Return the [x, y] coordinate for the center point of the cell that contains the specified text.  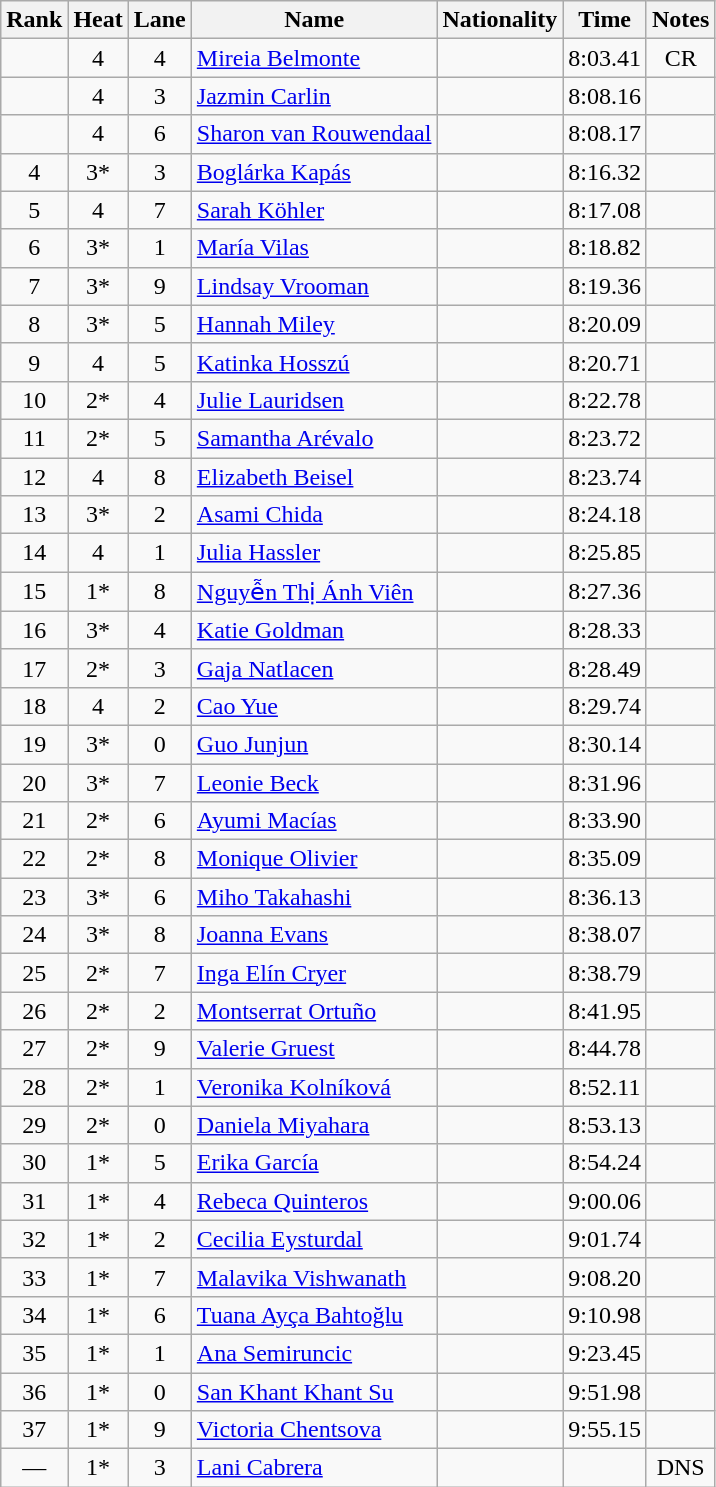
8:41.95 [605, 1011]
8:03.41 [605, 58]
13 [34, 515]
29 [34, 1125]
8:20.71 [605, 362]
8:25.85 [605, 553]
Elizabeth Beisel [314, 477]
8:22.78 [605, 400]
Tuana Ayça Bahtoğlu [314, 1315]
Valerie Gruest [314, 1049]
16 [34, 630]
Mireia Belmonte [314, 58]
8:19.36 [605, 286]
8:38.79 [605, 973]
Name [314, 20]
8:28.33 [605, 630]
Julie Lauridsen [314, 400]
Gaja Natlacen [314, 668]
8:16.32 [605, 172]
María Vilas [314, 248]
37 [34, 1430]
8:20.09 [605, 324]
8:52.11 [605, 1087]
9:10.98 [605, 1315]
28 [34, 1087]
18 [34, 706]
31 [34, 1201]
15 [34, 592]
8:30.14 [605, 744]
Jazmin Carlin [314, 96]
Hannah Miley [314, 324]
Veronika Kolníková [314, 1087]
Cecilia Eysturdal [314, 1239]
23 [34, 897]
Inga Elín Cryer [314, 973]
9:51.98 [605, 1391]
14 [34, 553]
34 [34, 1315]
Boglárka Kapás [314, 172]
11 [34, 438]
9:23.45 [605, 1353]
Ana Semiruncic [314, 1353]
27 [34, 1049]
Rebeca Quinteros [314, 1201]
21 [34, 821]
8:08.16 [605, 96]
San Khant Khant Su [314, 1391]
Asami Chida [314, 515]
9:00.06 [605, 1201]
24 [34, 935]
Time [605, 20]
Sharon van Rouwendaal [314, 134]
Cao Yue [314, 706]
Leonie Beck [314, 783]
Malavika Vishwanath [314, 1277]
Nguyễn Thị Ánh Viên [314, 592]
17 [34, 668]
Lane [160, 20]
Notes [680, 20]
Rank [34, 20]
30 [34, 1163]
Joanna Evans [314, 935]
8:36.13 [605, 897]
DNS [680, 1468]
8:08.17 [605, 134]
33 [34, 1277]
8:27.36 [605, 592]
8:18.82 [605, 248]
Monique Olivier [314, 859]
8:29.74 [605, 706]
8:23.72 [605, 438]
32 [34, 1239]
9:55.15 [605, 1430]
Sarah Köhler [314, 210]
19 [34, 744]
Heat [98, 20]
8:33.90 [605, 821]
Nationality [500, 20]
8:38.07 [605, 935]
Lindsay Vrooman [314, 286]
Montserrat Ortuño [314, 1011]
8:54.24 [605, 1163]
25 [34, 973]
Katinka Hosszú [314, 362]
Miho Takahashi [314, 897]
36 [34, 1391]
Guo Junjun [314, 744]
8:35.09 [605, 859]
8:28.49 [605, 668]
9:08.20 [605, 1277]
Erika García [314, 1163]
Victoria Chentsova [314, 1430]
Ayumi Macías [314, 821]
20 [34, 783]
8:53.13 [605, 1125]
12 [34, 477]
8:31.96 [605, 783]
22 [34, 859]
8:44.78 [605, 1049]
— [34, 1468]
8:24.18 [605, 515]
26 [34, 1011]
10 [34, 400]
9:01.74 [605, 1239]
CR [680, 58]
Daniela Miyahara [314, 1125]
Lani Cabrera [314, 1468]
Julia Hassler [314, 553]
Samantha Arévalo [314, 438]
8:23.74 [605, 477]
Katie Goldman [314, 630]
35 [34, 1353]
8:17.08 [605, 210]
